Search for the cell housing the specified text and yield its (X, Y) center coordinate. 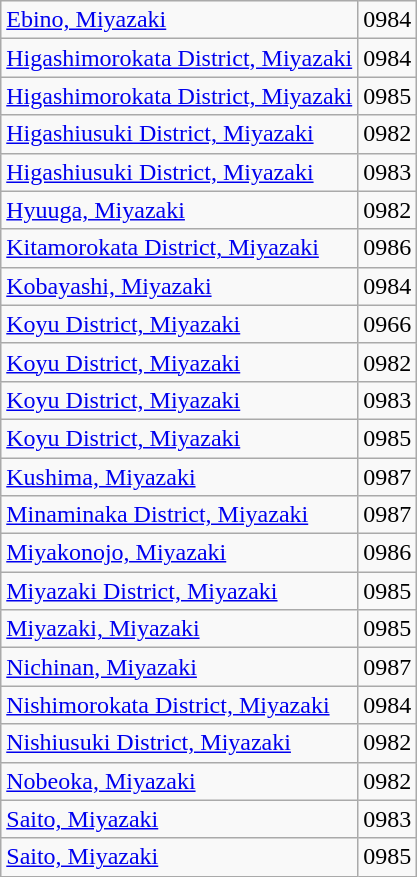
Nishiusuki District, Miyazaki (180, 743)
Miyakonojo, Miyazaki (180, 553)
0966 (388, 324)
Kobayashi, Miyazaki (180, 286)
Nichinan, Miyazaki (180, 667)
Kushima, Miyazaki (180, 477)
Miyazaki, Miyazaki (180, 629)
Nishimorokata District, Miyazaki (180, 705)
Ebino, Miyazaki (180, 20)
Kitamorokata District, Miyazaki (180, 248)
Miyazaki District, Miyazaki (180, 591)
Nobeoka, Miyazaki (180, 781)
Minaminaka District, Miyazaki (180, 515)
Hyuuga, Miyazaki (180, 210)
